Scan for the cell matching the given text and deliver its (x, y) coordinate at center. 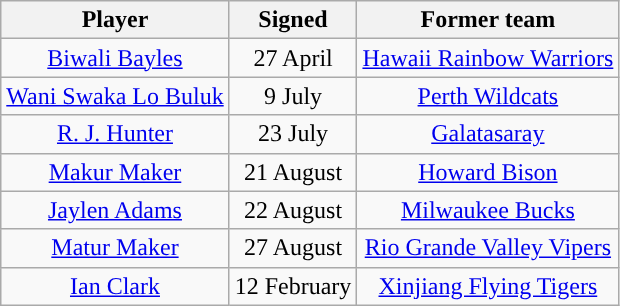
Ian Clark (115, 286)
Player (115, 20)
Signed (293, 20)
Matur Maker (115, 248)
12 February (293, 286)
9 July (293, 96)
Former team (488, 20)
R. J. Hunter (115, 134)
Jaylen Adams (115, 210)
Rio Grande Valley Vipers (488, 248)
Biwali Bayles (115, 58)
Makur Maker (115, 172)
21 August (293, 172)
Xinjiang Flying Tigers (488, 286)
Perth Wildcats (488, 96)
Howard Bison (488, 172)
Milwaukee Bucks (488, 210)
22 August (293, 210)
27 April (293, 58)
Galatasaray (488, 134)
Hawaii Rainbow Warriors (488, 58)
27 August (293, 248)
Wani Swaka Lo Buluk (115, 96)
23 July (293, 134)
